Search for the cell housing the specified text and yield its (X, Y) center coordinate. 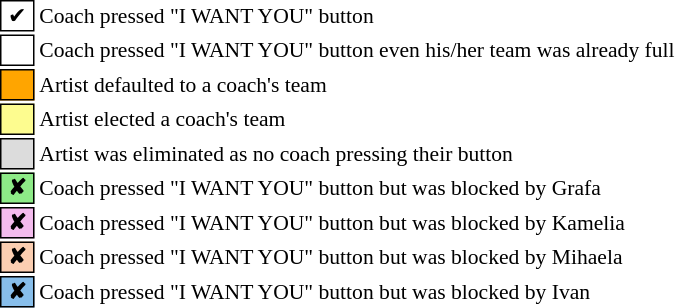
✔ (18, 16)
